Detect which cell encompasses the target text, then output its [x, y] center coordinate. 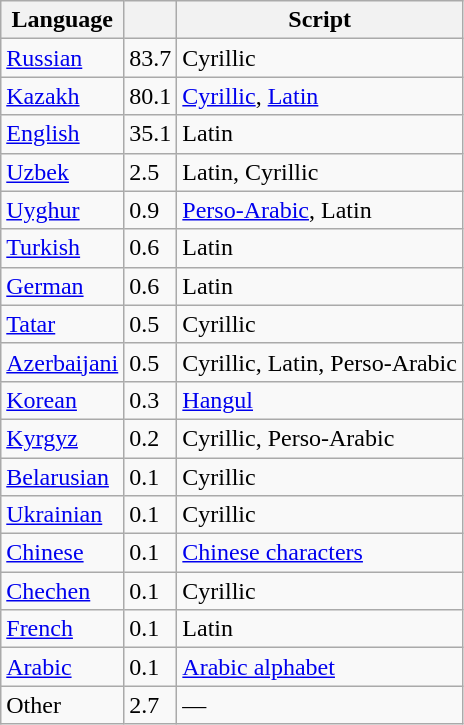
2.5 [150, 172]
Script [320, 20]
Russian [62, 58]
Cyrillic, Latin [320, 96]
83.7 [150, 58]
Hangul [320, 400]
— [320, 705]
Perso-Arabic, Latin [320, 210]
Arabic alphabet [320, 667]
German [62, 286]
Turkish [62, 248]
Azerbaijani [62, 362]
0.3 [150, 400]
Kyrgyz [62, 438]
Other [62, 705]
Cyrillic, Perso-Arabic [320, 438]
Chechen [62, 591]
Ukrainian [62, 515]
Latin, Cyrillic [320, 172]
Language [62, 20]
Korean [62, 400]
Uzbek [62, 172]
Belarusian [62, 477]
35.1 [150, 134]
Kazakh [62, 96]
Cyrillic, Latin, Perso-Arabic [320, 362]
Tatar [62, 324]
80.1 [150, 96]
Arabic [62, 667]
0.9 [150, 210]
French [62, 629]
Uyghur [62, 210]
Chinese [62, 553]
0.2 [150, 438]
2.7 [150, 705]
Chinese characters [320, 553]
English [62, 134]
